Detect which cell encompasses the target text, then output its (X, Y) center coordinate. 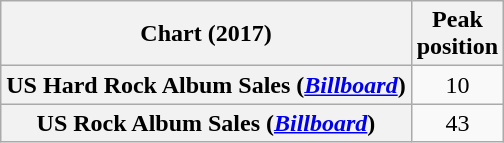
Chart (2017) (206, 34)
10 (457, 85)
43 (457, 123)
US Rock Album Sales (Billboard) (206, 123)
US Hard Rock Album Sales (Billboard) (206, 85)
Peak position (457, 34)
